Extract the [x, y] coordinate from the center of the cell holding the provided text.  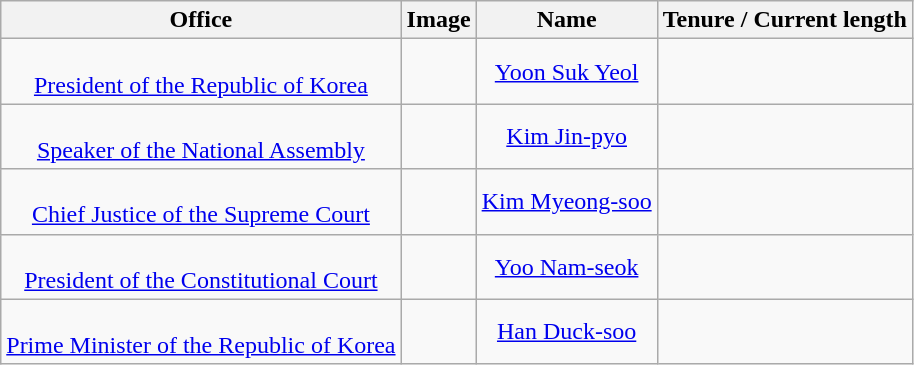
Prime Minister of the Republic of Korea [201, 332]
Image [438, 20]
Chief Justice of the Supreme Court [201, 202]
Yoon Suk Yeol [566, 72]
Speaker of the National Assembly [201, 136]
Kim Myeong-soo [566, 202]
Tenure / Current length [784, 20]
Yoo Nam-seok [566, 266]
Office [201, 20]
Han Duck-soo [566, 332]
Kim Jin-pyo [566, 136]
President of the Constitutional Court [201, 266]
Name [566, 20]
President of the Republic of Korea [201, 72]
